Find where the given text appears and provide that cell's center as [X, Y] coordinate. 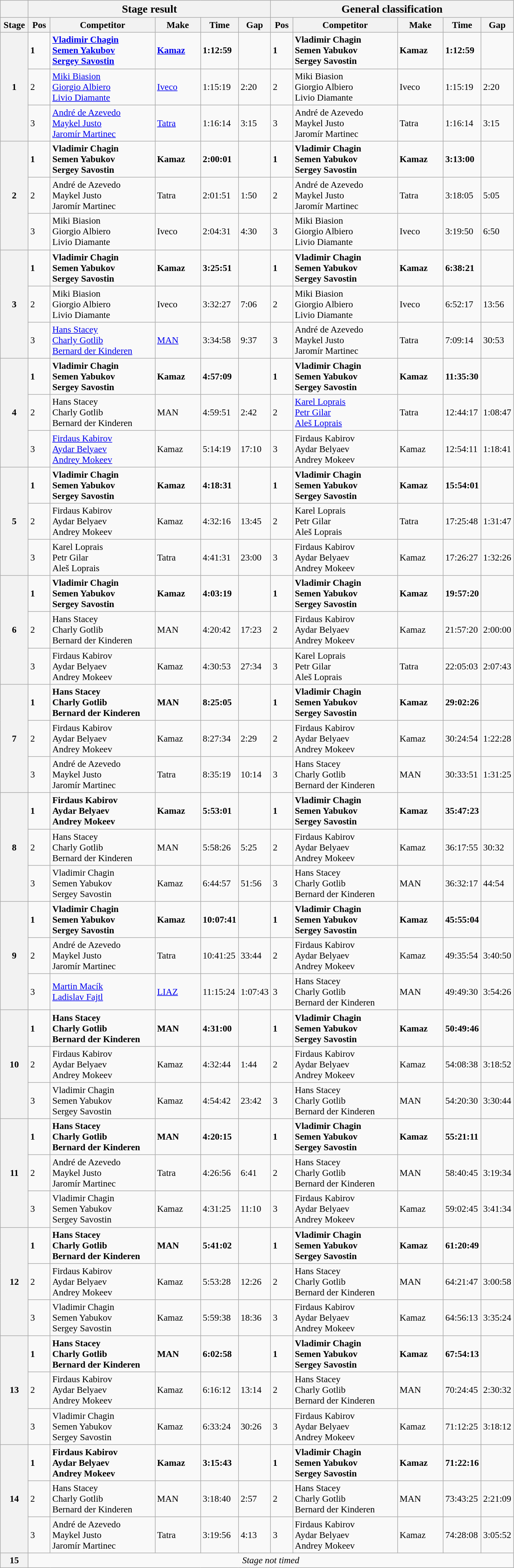
5:05 [497, 195]
3:19:56 [220, 1535]
5:53:01 [220, 811]
Stage result [150, 9]
3:15:43 [220, 1462]
10 [14, 1064]
4:20:15 [220, 1136]
Vladimir Chagin Semen Yakubov Sergey Savostin [102, 50]
3:34:58 [220, 340]
5:58:26 [220, 847]
Stage not timed [271, 1561]
General classification [392, 9]
13:45 [255, 521]
13:56 [497, 304]
4:54:42 [220, 1100]
2:42 [255, 413]
3:41:34 [497, 1209]
4:31:25 [220, 1209]
7 [14, 738]
5:41:02 [220, 1245]
Martin Macík Ladislav Fajtl [102, 992]
5:25 [255, 847]
3:54:26 [497, 992]
3:05:52 [497, 1535]
23:00 [255, 557]
2:00:01 [220, 159]
17:10 [255, 449]
4:26:56 [220, 1173]
3:18:05 [462, 195]
17:23 [255, 630]
7:06 [255, 304]
30:33:51 [462, 774]
2:57 [255, 1499]
54:08:38 [462, 1064]
6:38:21 [462, 268]
6:50 [497, 232]
3:32:27 [220, 304]
30:53 [497, 340]
1:44 [255, 1064]
4:57:09 [220, 376]
2:01:51 [220, 195]
49:35:54 [462, 955]
8:27:34 [220, 738]
12 [14, 1281]
4:31:00 [220, 1028]
30:24:54 [462, 738]
4:32:16 [220, 521]
1:18:41 [497, 449]
2:04:31 [220, 232]
59:02:45 [462, 1209]
23:42 [255, 1100]
44:54 [497, 883]
30:32 [497, 847]
55:21:11 [462, 1136]
5 [14, 521]
6:44:57 [220, 883]
29:02:26 [462, 702]
8:35:19 [220, 774]
58:40:45 [462, 1173]
7:09:14 [462, 340]
4:20:42 [220, 630]
3:00:58 [497, 1281]
73:43:25 [462, 1499]
13 [14, 1390]
21:57:20 [462, 630]
3:19:34 [497, 1173]
3:35:24 [497, 1318]
5:59:38 [220, 1318]
10:41:25 [220, 955]
11:10 [255, 1209]
1:50 [255, 195]
9 [14, 955]
11:15:24 [220, 992]
6:33:24 [220, 1426]
1:31:47 [497, 521]
54:20:30 [462, 1100]
71:22:16 [462, 1462]
4:03:19 [220, 594]
17:25:48 [462, 521]
3:18:40 [220, 1499]
35:47:23 [462, 811]
1:32:26 [497, 557]
12:44:17 [462, 413]
4:41:31 [220, 557]
6:16:12 [220, 1390]
17:26:27 [462, 557]
67:54:13 [462, 1354]
1:22:28 [497, 738]
3:18:12 [497, 1426]
6 [14, 630]
11 [14, 1172]
4:30:53 [220, 666]
15:54:01 [462, 485]
12:26 [255, 1281]
1:07:43 [255, 992]
36:17:55 [462, 847]
74:28:08 [462, 1535]
36:32:17 [462, 883]
49:49:30 [462, 992]
2:30:32 [497, 1390]
13:14 [255, 1390]
6:02:58 [220, 1354]
33:44 [255, 955]
10:14 [255, 774]
6:41 [255, 1173]
8:25:05 [220, 702]
4 [14, 413]
70:24:45 [462, 1390]
4:18:31 [220, 485]
30:26 [255, 1426]
4:32:44 [220, 1064]
71:12:25 [462, 1426]
51:56 [255, 883]
11:35:30 [462, 376]
14 [14, 1498]
10:07:41 [220, 919]
3:19:50 [462, 232]
64:56:13 [462, 1318]
50:49:46 [462, 1028]
2:21:09 [497, 1499]
19:57:20 [462, 594]
22:05:03 [462, 666]
LIAZ [178, 992]
1:08:47 [497, 413]
5:53:28 [220, 1281]
Stage [14, 25]
8 [14, 847]
15 [14, 1561]
3:18:52 [497, 1064]
61:20:49 [462, 1245]
3:13:00 [462, 159]
18:36 [255, 1318]
1:31:25 [497, 774]
9:37 [255, 340]
4:59:51 [220, 413]
6:52:17 [462, 304]
3:30:44 [497, 1100]
12:54:11 [462, 449]
2:00:00 [497, 630]
3:25:51 [220, 268]
2:07:43 [497, 666]
5:14:19 [220, 449]
2:29 [255, 738]
3:40:50 [497, 955]
27:34 [255, 666]
45:55:04 [462, 919]
64:21:47 [462, 1281]
4:13 [255, 1535]
4:30 [255, 232]
